Return the (x, y) coordinate for the center point of the cell that contains the specified text.  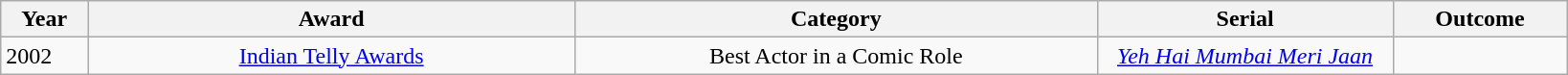
2002 (44, 56)
Serial (1244, 19)
Year (44, 19)
Best Actor in a Comic Role (837, 56)
Outcome (1480, 19)
Indian Telly Awards (331, 56)
Yeh Hai Mumbai Meri Jaan (1244, 56)
Category (837, 19)
Award (331, 19)
